Determine the [x, y] coordinate at the center of the cell enclosing the given text.  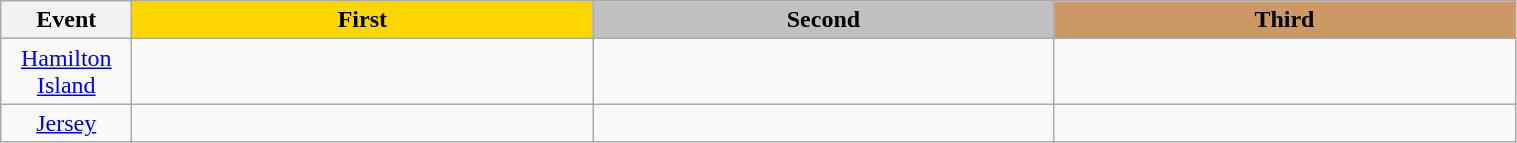
Event [66, 20]
Second [824, 20]
Hamilton Island [66, 72]
First [362, 20]
Third [1284, 20]
Jersey [66, 123]
